Determine the (x, y) coordinate at the center of the cell enclosing the given text.  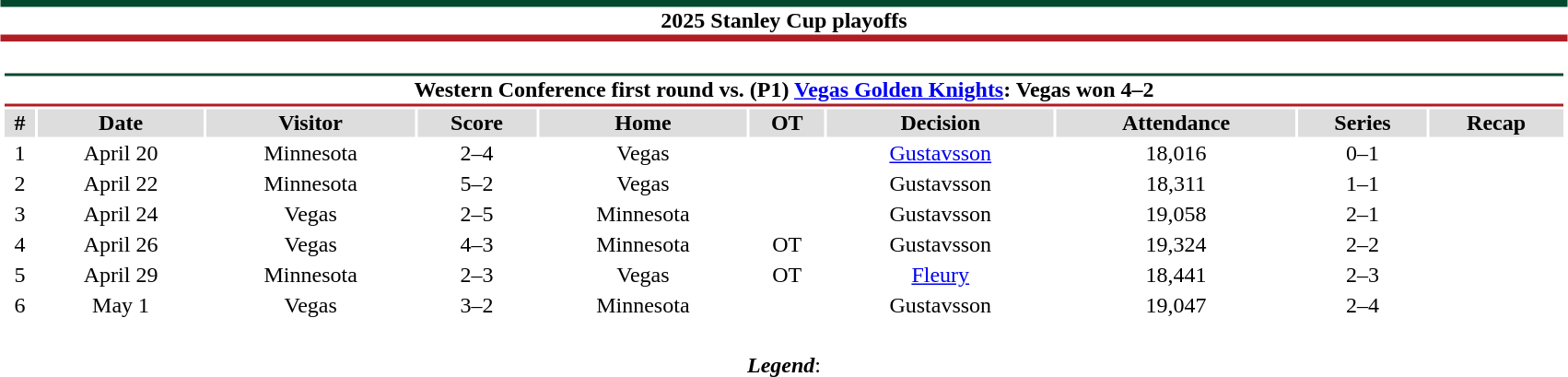
3 (19, 215)
Recap (1496, 123)
Home (643, 123)
18,311 (1176, 183)
Attendance (1176, 123)
# (19, 123)
April 24 (122, 215)
1 (19, 154)
1–1 (1363, 183)
5 (19, 276)
May 1 (122, 305)
19,058 (1176, 215)
2–2 (1363, 244)
Series (1363, 123)
3–2 (477, 305)
2–1 (1363, 215)
Fleury (941, 276)
April 22 (122, 183)
4 (19, 244)
0–1 (1363, 154)
Visitor (310, 123)
6 (19, 305)
Score (477, 123)
Decision (941, 123)
April 29 (122, 276)
2025 Stanley Cup playoffs (784, 20)
Western Conference first round vs. (P1) Vegas Golden Knights: Vegas won 4–2 (783, 90)
19,047 (1176, 305)
Date (122, 123)
April 20 (122, 154)
2 (19, 183)
18,016 (1176, 154)
2–5 (477, 215)
18,441 (1176, 276)
April 26 (122, 244)
19,324 (1176, 244)
4–3 (477, 244)
5–2 (477, 183)
